Provide the (X, Y) coordinate of the cell's center where the given text is located.  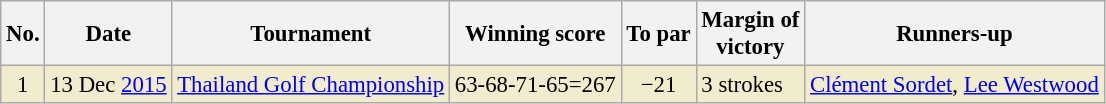
Runners-up (954, 34)
3 strokes (750, 85)
13 Dec 2015 (108, 85)
Thailand Golf Championship (311, 85)
Tournament (311, 34)
−21 (658, 85)
No. (23, 34)
Winning score (536, 34)
63-68-71-65=267 (536, 85)
1 (23, 85)
Margin ofvictory (750, 34)
To par (658, 34)
Clément Sordet, Lee Westwood (954, 85)
Date (108, 34)
